Output the [X, Y] coordinate of the center of the cell containing the given text.  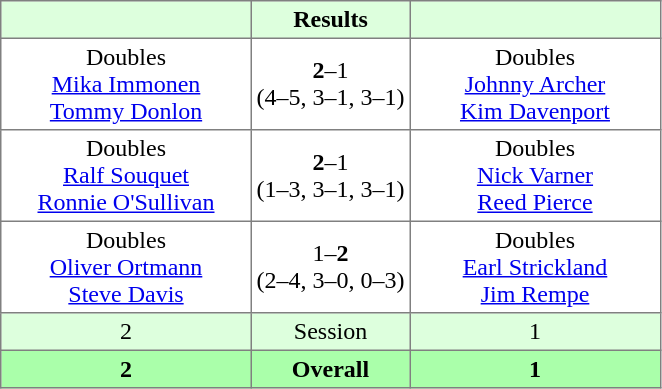
2–1(4–5, 3–1, 3–1) [330, 84]
2–1(1–3, 3–1, 3–1) [330, 176]
DoublesEarl StricklandJim Rempe [535, 267]
DoublesMika ImmonenTommy Donlon [126, 84]
DoublesRalf SouquetRonnie O'Sullivan [126, 176]
1–2(2–4, 3–0, 0–3) [330, 267]
DoublesNick VarnerReed Pierce [535, 176]
Results [330, 20]
Session [330, 332]
DoublesJohnny ArcherKim Davenport [535, 84]
DoublesOliver OrtmannSteve Davis [126, 267]
Overall [330, 369]
